Search for the cell housing the specified text and yield its (X, Y) center coordinate. 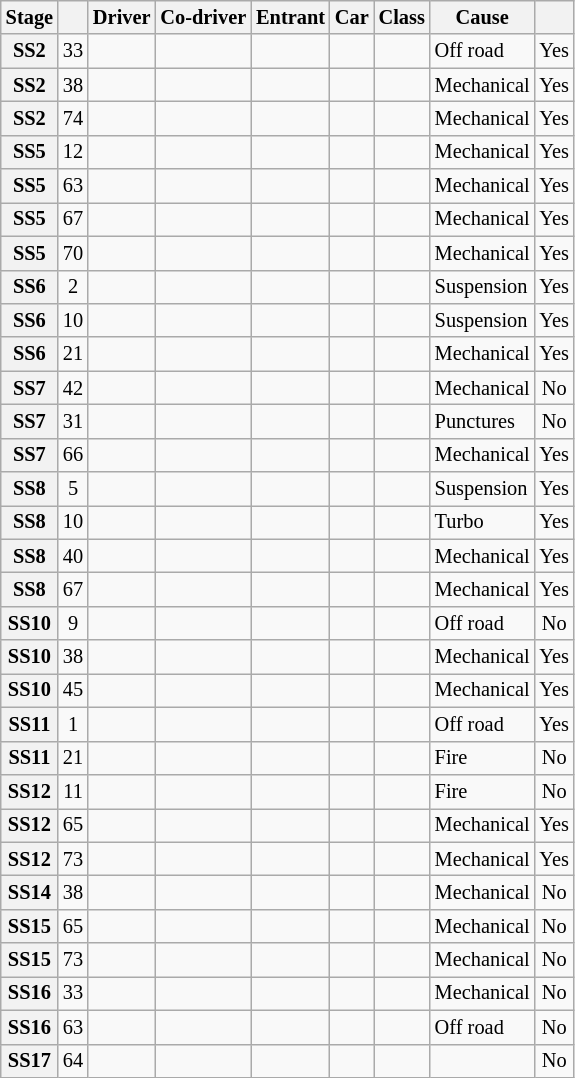
2 (73, 287)
45 (73, 690)
74 (73, 118)
40 (73, 556)
SS17 (30, 1061)
Driver (122, 17)
Entrant (290, 17)
64 (73, 1061)
Co-driver (203, 17)
Turbo (482, 522)
Stage (30, 17)
31 (73, 421)
70 (73, 253)
Cause (482, 17)
5 (73, 489)
1 (73, 724)
Punctures (482, 421)
SS14 (30, 892)
42 (73, 388)
11 (73, 791)
66 (73, 455)
9 (73, 623)
Class (402, 17)
12 (73, 152)
Car (352, 17)
